Search for the cell housing the specified text and yield its [x, y] center coordinate. 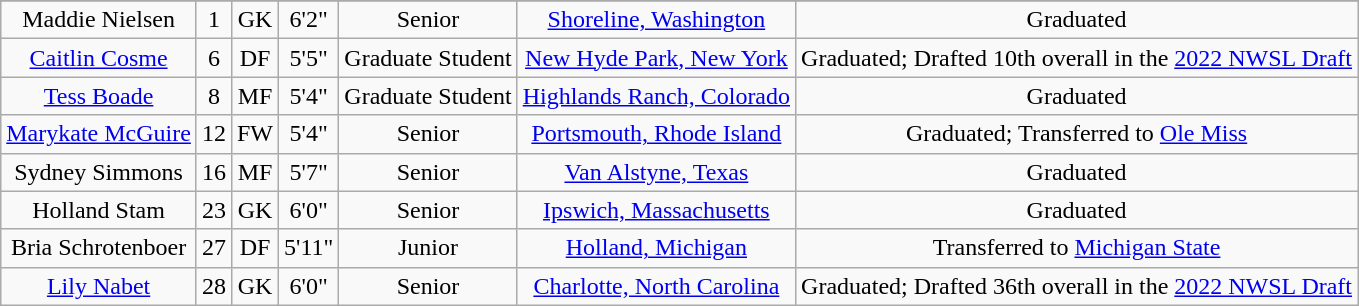
5'5" [309, 58]
Highlands Ranch, Colorado [656, 96]
27 [214, 248]
12 [214, 134]
16 [214, 172]
Graduated; Drafted 10th overall in the 2022 NWSL Draft [1077, 58]
Lily Nabet [99, 286]
5'11" [309, 248]
5'7" [309, 172]
Graduated; Drafted 36th overall in the 2022 NWSL Draft [1077, 286]
Maddie Nielsen [99, 20]
1 [214, 20]
Graduated; Transferred to Ole Miss [1077, 134]
28 [214, 286]
FW [254, 134]
Sydney Simmons [99, 172]
Transferred to Michigan State [1077, 248]
Portsmouth, Rhode Island [656, 134]
Shoreline, Washington [656, 20]
Marykate McGuire [99, 134]
Tess Boade [99, 96]
Holland Stam [99, 210]
Junior [428, 248]
Holland, Michigan [656, 248]
New Hyde Park, New York [656, 58]
Bria Schrotenboer [99, 248]
Van Alstyne, Texas [656, 172]
Caitlin Cosme [99, 58]
6'2" [309, 20]
6 [214, 58]
Charlotte, North Carolina [656, 286]
23 [214, 210]
8 [214, 96]
Ipswich, Massachusetts [656, 210]
